Capture the cell that displays the provided text and extract its (x, y) central coordinate. 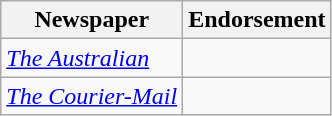
The Australian (92, 58)
The Courier-Mail (92, 96)
Newspaper (92, 20)
Endorsement (257, 20)
